Scan for the cell matching the given text and deliver its (x, y) coordinate at center. 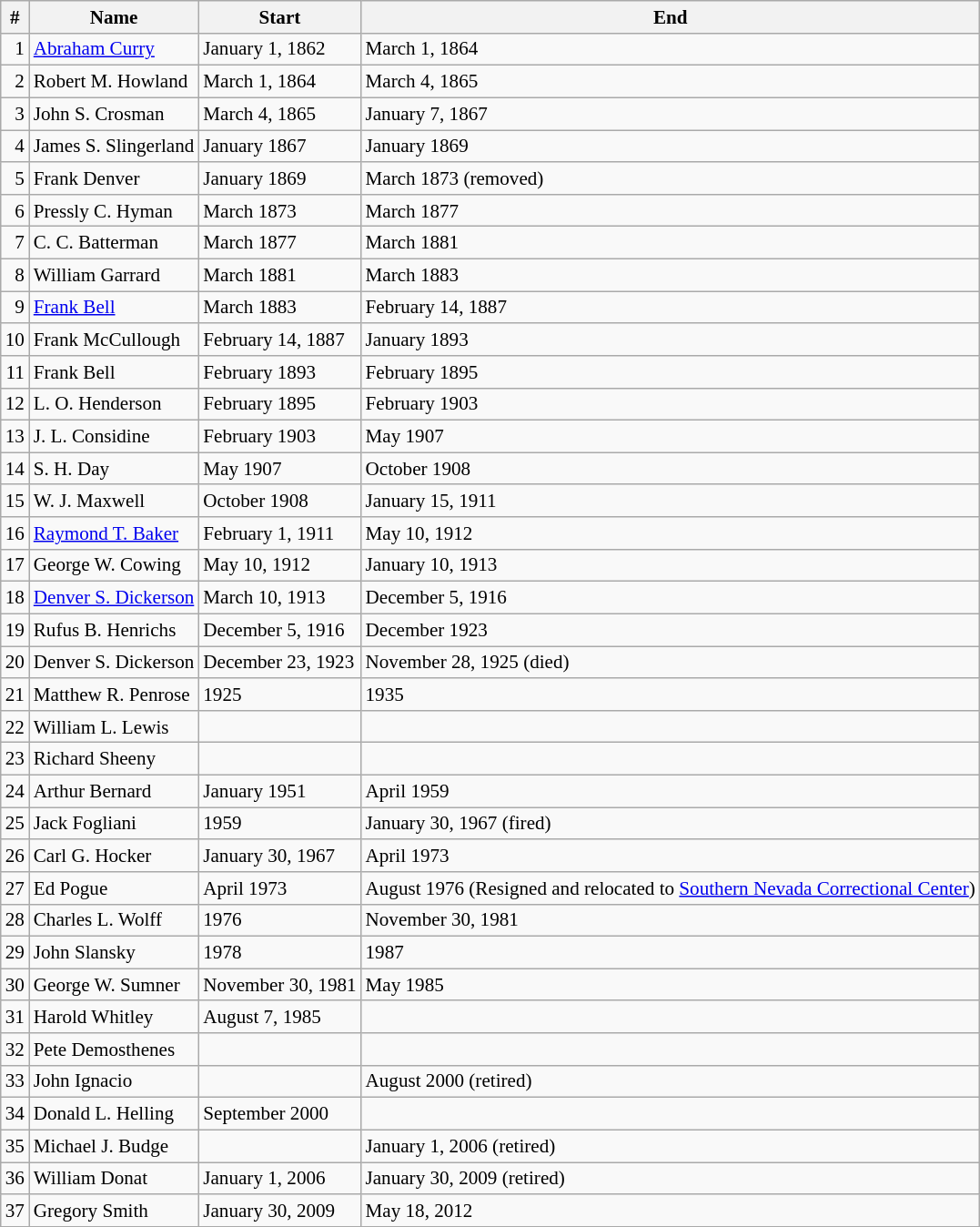
John S. Crosman (114, 113)
August 1976 (Resigned and relocated to Southern Nevada Correctional Center) (671, 888)
36 (15, 1178)
Matthew R. Penrose (114, 694)
26 (15, 856)
28 (15, 919)
January 1951 (279, 790)
John Slansky (114, 952)
December 1923 (671, 630)
21 (15, 694)
13 (15, 437)
C. C. Batterman (114, 242)
John Ignacio (114, 1081)
32 (15, 1049)
1976 (279, 919)
George W. Cowing (114, 564)
March 1873 (removed) (671, 178)
January 10, 1913 (671, 564)
Gregory Smith (114, 1211)
8 (15, 275)
1935 (671, 694)
James S. Slingerland (114, 146)
24 (15, 790)
January 1893 (671, 339)
March 1873 (279, 209)
Start (279, 16)
William Donat (114, 1178)
29 (15, 952)
4 (15, 146)
J. L. Considine (114, 437)
11 (15, 371)
Abraham Curry (114, 49)
19 (15, 630)
1978 (279, 952)
January 7, 1867 (671, 113)
Carl G. Hocker (114, 856)
Frank Denver (114, 178)
15 (15, 501)
August 7, 1985 (279, 1016)
33 (15, 1081)
14 (15, 468)
34 (15, 1114)
Robert M. Howland (114, 82)
Raymond T. Baker (114, 533)
6 (15, 209)
18 (15, 597)
End (671, 16)
January 30, 2009 (retired) (671, 1178)
25 (15, 823)
Rufus B. Henrichs (114, 630)
January 30, 1967 (279, 856)
37 (15, 1211)
Ed Pogue (114, 888)
S. H. Day (114, 468)
Frank McCullough (114, 339)
1 (15, 49)
George W. Sumner (114, 985)
January 30, 1967 (fired) (671, 823)
1959 (279, 823)
Richard Sheeny (114, 759)
May 18, 2012 (671, 1211)
Pressly C. Hyman (114, 209)
April 1959 (671, 790)
L. O. Henderson (114, 404)
January 30, 2009 (279, 1211)
1925 (279, 694)
William L. Lewis (114, 726)
February 1, 1911 (279, 533)
August 2000 (retired) (671, 1081)
Michael J. Budge (114, 1145)
Name (114, 16)
16 (15, 533)
January 1, 1862 (279, 49)
# (15, 16)
3 (15, 113)
9 (15, 308)
7 (15, 242)
2 (15, 82)
Charles L. Wolff (114, 919)
Donald L. Helling (114, 1114)
May 1985 (671, 985)
January 1, 2006 (279, 1178)
27 (15, 888)
20 (15, 663)
February 1893 (279, 371)
23 (15, 759)
30 (15, 985)
Harold Whitley (114, 1016)
Arthur Bernard (114, 790)
17 (15, 564)
January 15, 1911 (671, 501)
35 (15, 1145)
September 2000 (279, 1114)
January 1867 (279, 146)
1987 (671, 952)
William Garrard (114, 275)
December 23, 1923 (279, 663)
Jack Fogliani (114, 823)
W. J. Maxwell (114, 501)
Pete Demosthenes (114, 1049)
5 (15, 178)
January 1, 2006 (retired) (671, 1145)
12 (15, 404)
22 (15, 726)
November 28, 1925 (died) (671, 663)
31 (15, 1016)
10 (15, 339)
March 10, 1913 (279, 597)
